Find where the given text appears and provide that cell's center as [x, y] coordinate. 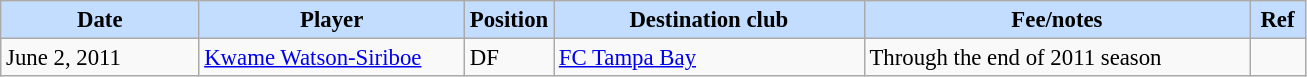
FC Tampa Bay [710, 58]
Position [508, 20]
Player [332, 20]
Through the end of 2011 season [1057, 58]
Fee/notes [1057, 20]
Ref [1278, 20]
June 2, 2011 [100, 58]
Kwame Watson-Siriboe [332, 58]
Destination club [710, 20]
Date [100, 20]
DF [508, 58]
